Output the (x, y) coordinate of the center of the cell containing the given text.  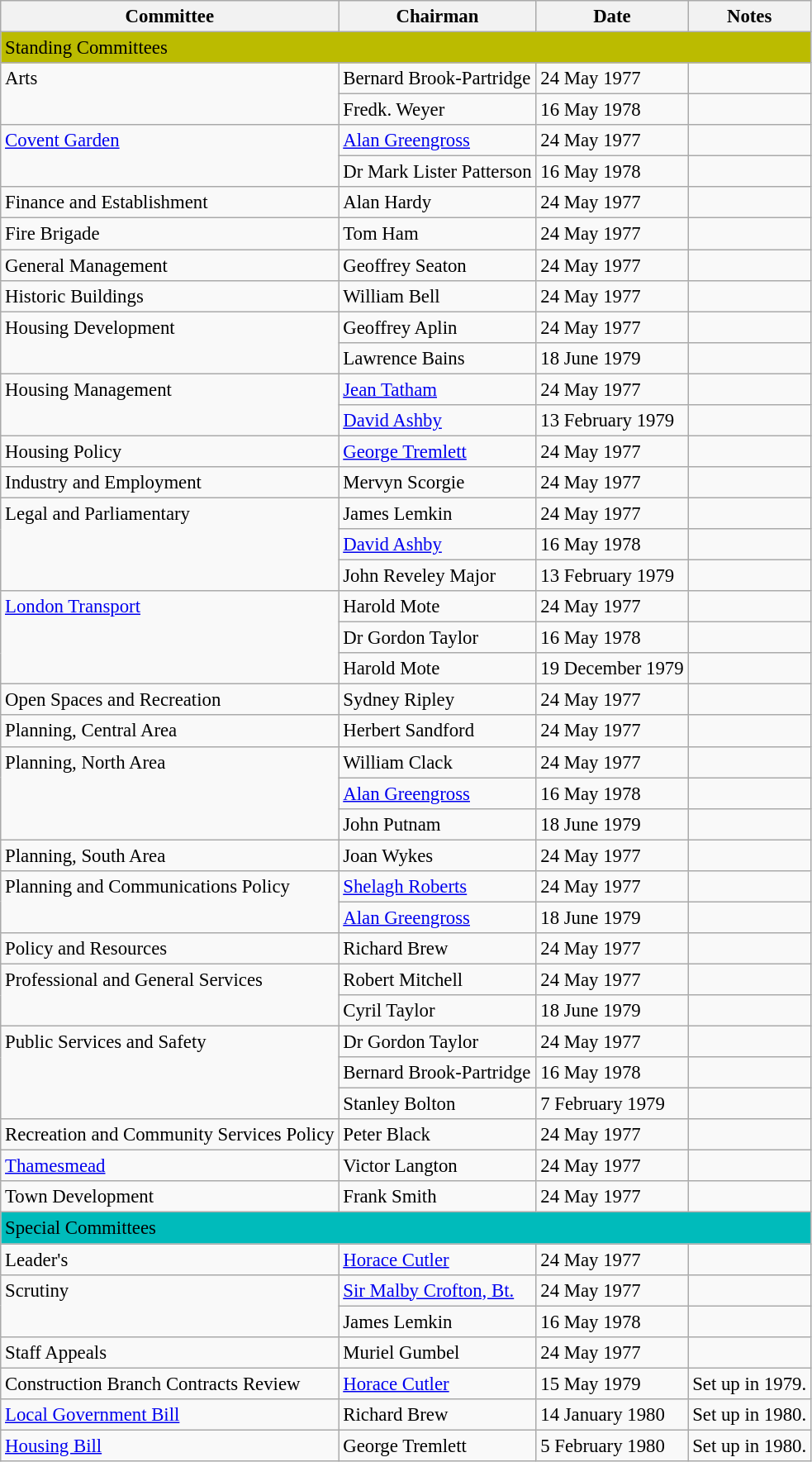
Herbert Sandford (438, 731)
Planning, Central Area (170, 731)
Town Development (170, 1198)
Stanley Bolton (438, 1104)
Jean Tatham (438, 389)
Planning and Communications Policy (170, 902)
Committee (170, 17)
Standing Committees (406, 48)
Geoffrey Aplin (438, 327)
Shelagh Roberts (438, 887)
Mervyn Scorgie (438, 483)
Fire Brigade (170, 234)
19 December 1979 (612, 669)
Joan Wykes (438, 855)
Muriel Gumbel (438, 1352)
7 February 1979 (612, 1104)
John Reveley Major (438, 576)
Local Government Bill (170, 1415)
Victor Langton (438, 1166)
Historic Buildings (170, 296)
Robert Mitchell (438, 979)
Recreation and Community Services Policy (170, 1135)
Planning, South Area (170, 855)
Tom Ham (438, 234)
Cyril Taylor (438, 1011)
Special Committees (406, 1228)
Construction Branch Contracts Review (170, 1383)
Finance and Establishment (170, 202)
Set up in 1979. (750, 1383)
Open Spaces and Recreation (170, 700)
Legal and Parliamentary (170, 544)
Scrutiny (170, 1306)
Sir Malby Crofton, Bt. (438, 1290)
Alan Hardy (438, 202)
Housing Bill (170, 1445)
Geoffrey Seaton (438, 265)
Covent Garden (170, 155)
Date (612, 17)
William Bell (438, 296)
Industry and Employment (170, 483)
Policy and Resources (170, 949)
Housing Management (170, 405)
Thamesmead (170, 1166)
15 May 1979 (612, 1383)
London Transport (170, 638)
Staff Appeals (170, 1352)
Housing Policy (170, 451)
Arts (170, 94)
14 January 1980 (612, 1415)
Leader's (170, 1260)
Sydney Ripley (438, 700)
Fredk. Weyer (438, 110)
Planning, North Area (170, 793)
Frank Smith (438, 1198)
Lawrence Bains (438, 358)
William Clack (438, 762)
5 February 1980 (612, 1445)
Chairman (438, 17)
Notes (750, 17)
Dr Mark Lister Patterson (438, 172)
John Putnam (438, 824)
Professional and General Services (170, 995)
General Management (170, 265)
Public Services and Safety (170, 1073)
Peter Black (438, 1135)
Housing Development (170, 342)
